Pinpoint the cell where the given text exists, returning its [x, y] midpoint coordinate. 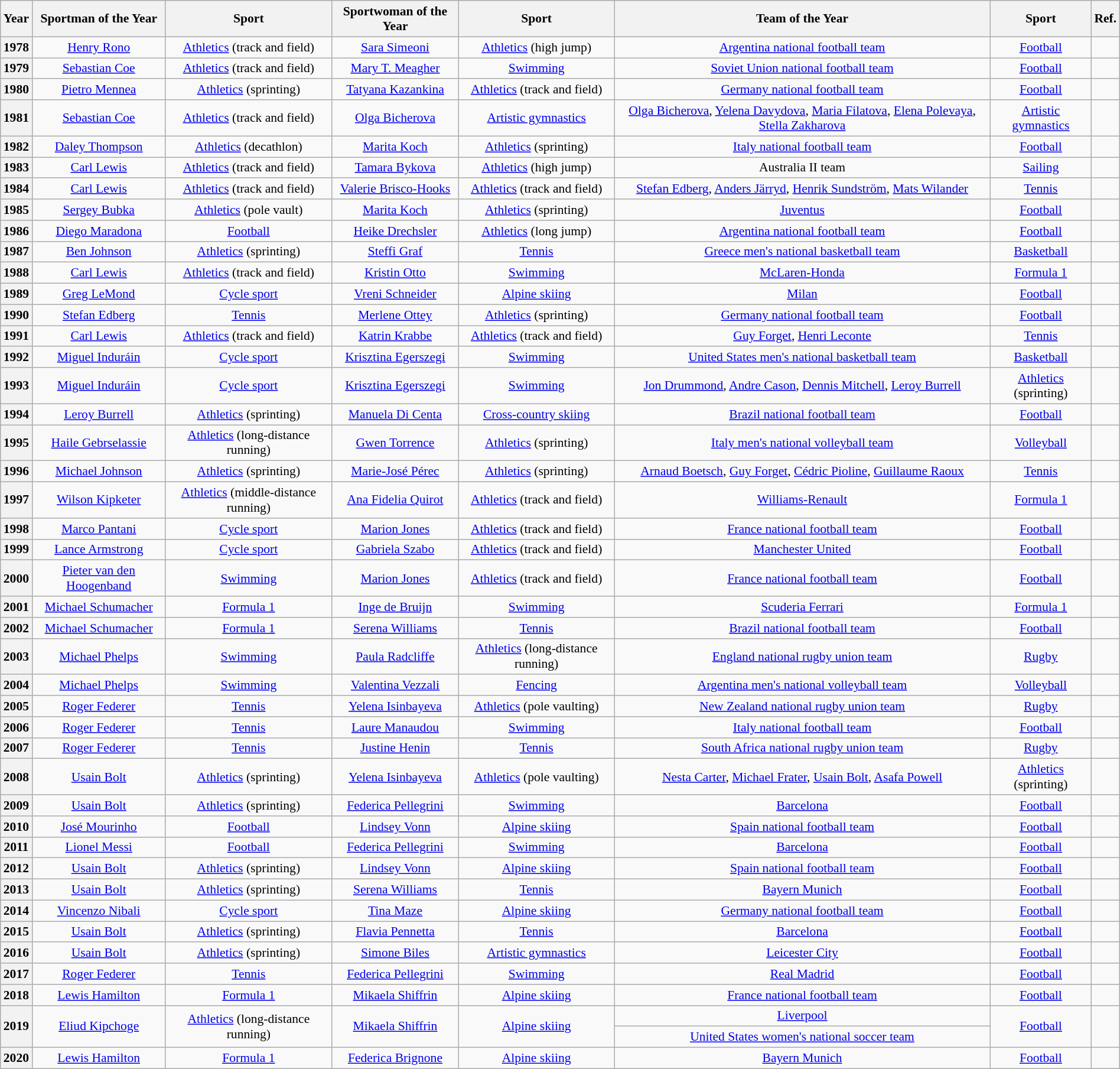
Athletics (long jump) [536, 231]
Pieter van den Hoogenband [99, 578]
Vreni Schneider [395, 294]
Vincenzo Nibali [99, 911]
Heike Drechsler [395, 231]
Italy men's national volleyball team [802, 443]
1997 [17, 500]
2014 [17, 911]
Daley Thompson [99, 147]
Kristin Otto [395, 273]
Marco Pantani [99, 529]
2006 [17, 727]
Steffi Graf [395, 252]
1995 [17, 443]
Tina Maze [395, 911]
Sara Simeoni [395, 47]
Real Madrid [802, 974]
1980 [17, 90]
Marie-José Pérec [395, 472]
Lance Armstrong [99, 550]
Arnaud Boetsch, Guy Forget, Cédric Pioline, Guillaume Raoux [802, 472]
Eliud Kipchoge [99, 1026]
Team of the Year [802, 19]
1991 [17, 336]
2000 [17, 578]
Sergey Bubka [99, 210]
Diego Maradona [99, 231]
Tamara Bykova [395, 168]
Federica Brignone [395, 1058]
Sportman of the Year [99, 19]
2015 [17, 932]
Soviet Union national football team [802, 69]
1998 [17, 529]
Michael Johnson [99, 472]
Mary T. Meagher [395, 69]
1994 [17, 414]
Greece men's national basketball team [802, 252]
Nesta Carter, Michael Frater, Usain Bolt, Asafa Powell [802, 776]
Athletics (middle-distance running) [248, 500]
New Zealand national rugby union team [802, 706]
2017 [17, 974]
2002 [17, 628]
United States men's national basketball team [802, 358]
2011 [17, 847]
Williams-Renault [802, 500]
Ref. [1105, 19]
2003 [17, 656]
1986 [17, 231]
Olga Bicherova [395, 118]
2013 [17, 890]
Greg LeMond [99, 294]
2012 [17, 869]
1978 [17, 47]
Cross-country skiing [536, 414]
1983 [17, 168]
2019 [17, 1026]
Manuela Di Centa [395, 414]
2018 [17, 995]
1996 [17, 472]
Justine Henin [395, 748]
Gabriela Szabo [395, 550]
Year [17, 19]
Guy Forget, Henri Leconte [802, 336]
1982 [17, 147]
Fencing [536, 685]
Lionel Messi [99, 847]
1985 [17, 210]
Wilson Kipketer [99, 500]
Ben Johnson [99, 252]
2009 [17, 805]
Inge de Bruijn [395, 607]
Merlene Ottey [395, 315]
2005 [17, 706]
United States women's national soccer team [802, 1037]
Australia II team [802, 168]
2004 [17, 685]
1992 [17, 358]
Stefan Edberg [99, 315]
Laure Manaudou [395, 727]
Gwen Torrence [395, 443]
Tatyana Kazankina [395, 90]
1999 [17, 550]
Manchester United [802, 550]
Pietro Mennea [99, 90]
Athletics (decathlon) [248, 147]
Flavia Pennetta [395, 932]
Henry Rono [99, 47]
Valentina Vezzali [395, 685]
Valerie Brisco-Hooks [395, 189]
Jon Drummond, Andre Cason, Dennis Mitchell, Leroy Burrell [802, 385]
José Mourinho [99, 827]
1993 [17, 385]
2008 [17, 776]
Paula Radcliffe [395, 656]
Juventus [802, 210]
1979 [17, 69]
Stefan Edberg, Anders Järryd, Henrik Sundström, Mats Wilander [802, 189]
South Africa national rugby union team [802, 748]
1984 [17, 189]
McLaren-Honda [802, 273]
Ana Fidelia Quirot [395, 500]
1988 [17, 273]
2020 [17, 1058]
2007 [17, 748]
Leicester City [802, 953]
Athletics (pole vault) [248, 210]
Scuderia Ferrari [802, 607]
1989 [17, 294]
Leroy Burrell [99, 414]
1990 [17, 315]
1987 [17, 252]
Olga Bicherova, Yelena Davydova, Maria Filatova, Elena Polevaya, Stella Zakharova [802, 118]
Sportwoman of the Year [395, 19]
Sailing [1041, 168]
Katrin Krabbe [395, 336]
Simone Biles [395, 953]
Argentina men's national volleyball team [802, 685]
Liverpool [802, 1016]
2016 [17, 953]
England national rugby union team [802, 656]
Milan [802, 294]
Haile Gebrselassie [99, 443]
1981 [17, 118]
2010 [17, 827]
2001 [17, 607]
